Locate the cell with the specified text and output its (X, Y) center coordinate. 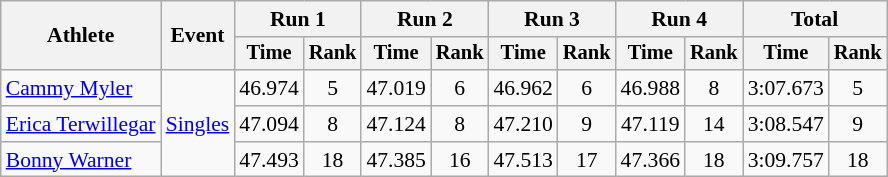
Run 3 (552, 19)
47.019 (396, 88)
3:08.547 (786, 124)
Run 4 (680, 19)
47.210 (522, 124)
46.974 (268, 88)
Event (198, 36)
Cammy Myler (81, 88)
Erica Terwillegar (81, 124)
Run 2 (424, 19)
Singles (198, 124)
46.988 (650, 88)
47.094 (268, 124)
Run 1 (298, 19)
3:07.673 (786, 88)
14 (714, 124)
Athlete (81, 36)
47.124 (396, 124)
46.962 (522, 88)
Total (815, 19)
47.119 (650, 124)
